Capture the cell that displays the provided text and extract its (X, Y) central coordinate. 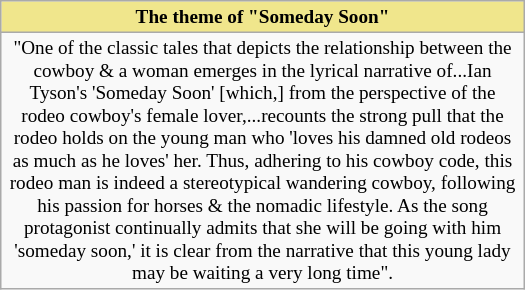
The theme of "Someday Soon" (263, 17)
